Provide the (x, y) coordinate of the cell's center where the given text is located.  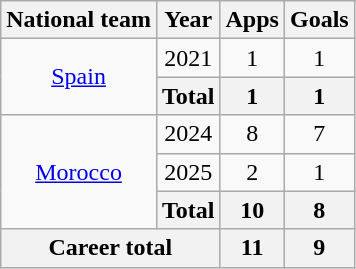
9 (319, 248)
10 (252, 210)
Apps (252, 20)
11 (252, 248)
Spain (79, 77)
National team (79, 20)
2024 (188, 134)
Career total (110, 248)
Goals (319, 20)
Morocco (79, 172)
Year (188, 20)
2 (252, 172)
2025 (188, 172)
2021 (188, 58)
7 (319, 134)
